Provide the (X, Y) coordinate of the cell's center where the given text is located.  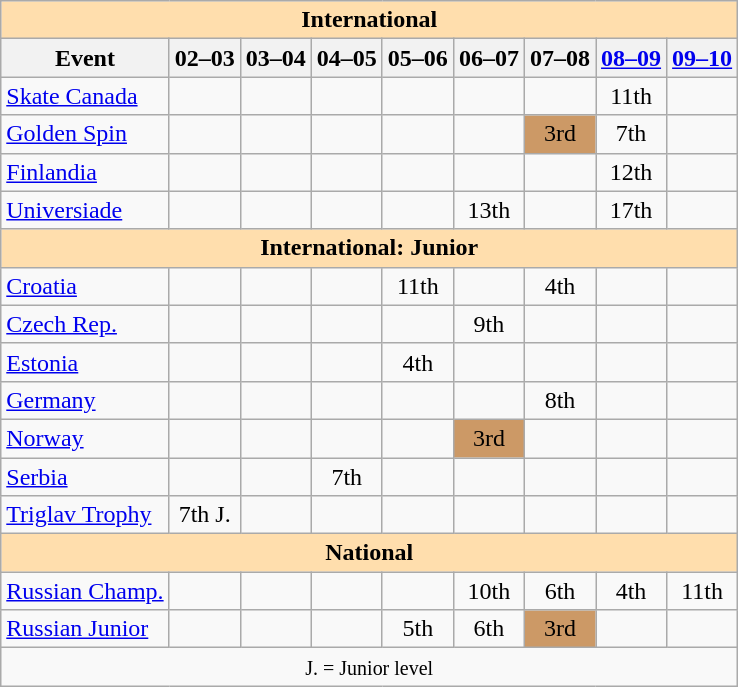
03–04 (276, 58)
Russian Champ. (85, 591)
9th (488, 324)
06–07 (488, 58)
International (370, 20)
Golden Spin (85, 134)
05–06 (418, 58)
Triglav Trophy (85, 515)
International: Junior (370, 248)
17th (632, 210)
Germany (85, 400)
5th (418, 629)
02–03 (204, 58)
10th (488, 591)
J. = Junior level (370, 667)
08–09 (632, 58)
7th J. (204, 515)
Finlandia (85, 172)
Universiade (85, 210)
07–08 (560, 58)
National (370, 553)
Event (85, 58)
8th (560, 400)
Norway (85, 438)
Serbia (85, 477)
12th (632, 172)
09–10 (702, 58)
13th (488, 210)
Russian Junior (85, 629)
Croatia (85, 286)
04–05 (346, 58)
Estonia (85, 362)
Skate Canada (85, 96)
Czech Rep. (85, 324)
